Detect which cell encompasses the target text, then output its (X, Y) center coordinate. 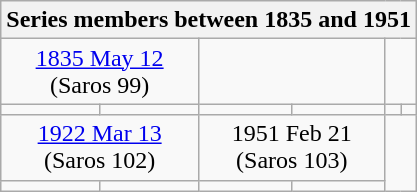
Series members between 1835 and 1951 (209, 20)
1951 Feb 21(Saros 103) (292, 148)
1922 Mar 13(Saros 102) (100, 148)
1835 May 12(Saros 99) (100, 72)
